For the text-containing cell, return its midpoint in (X, Y) coordinate format. 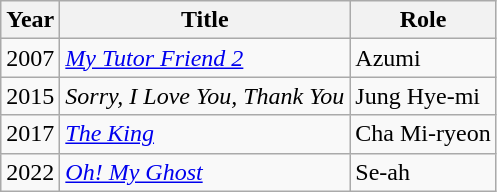
Sorry, I Love You, Thank You (205, 96)
Role (423, 20)
2022 (30, 172)
2007 (30, 58)
Oh! My Ghost (205, 172)
Year (30, 20)
Jung Hye-mi (423, 96)
Se-ah (423, 172)
2015 (30, 96)
Cha Mi-ryeon (423, 134)
The King (205, 134)
Azumi (423, 58)
2017 (30, 134)
Title (205, 20)
My Tutor Friend 2 (205, 58)
